Identify which cell holds the provided text, then report its (x, y) central coordinate. 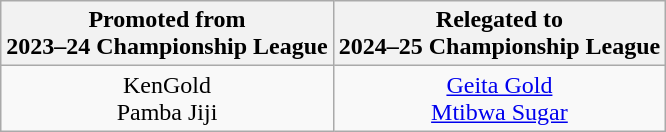
KenGoldPamba Jiji (167, 98)
Geita GoldMtibwa Sugar (499, 98)
Relegated to2024–25 Championship League (499, 34)
Promoted from2023–24 Championship League (167, 34)
